Capture the cell that displays the provided text and extract its [X, Y] central coordinate. 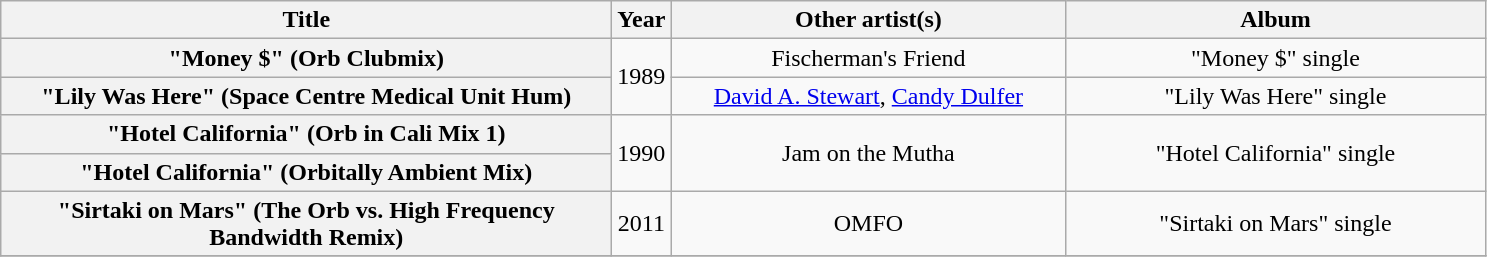
David A. Stewart, Candy Dulfer [868, 96]
"Hotel California" single [1276, 153]
"Money $" (Orb Clubmix) [306, 58]
"Sirtaki on Mars" (The Orb vs. High Frequency Bandwidth Remix) [306, 224]
"Lily Was Here" single [1276, 96]
1990 [642, 153]
Jam on the Mutha [868, 153]
"Sirtaki on Mars" single [1276, 224]
Other artist(s) [868, 20]
Album [1276, 20]
Title [306, 20]
1989 [642, 77]
"Hotel California" (Orbitally Ambient Mix) [306, 172]
"Lily Was Here" (Space Centre Medical Unit Hum) [306, 96]
Fischerman's Friend [868, 58]
2011 [642, 224]
"Hotel California" (Orb in Cali Mix 1) [306, 134]
Year [642, 20]
"Money $" single [1276, 58]
OMFO [868, 224]
